Extract the [x, y] coordinate from the center of the cell holding the provided text.  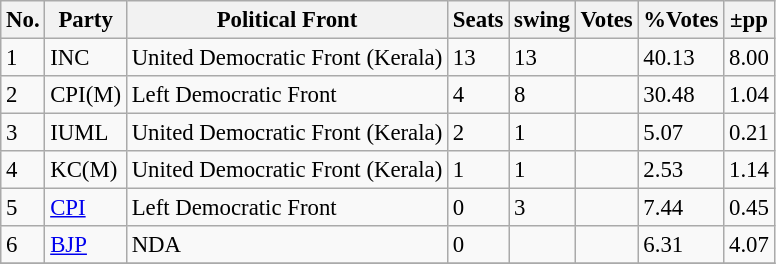
Votes [606, 20]
KC(M) [86, 170]
Party [86, 20]
INC [86, 58]
No. [23, 20]
6 [23, 245]
5.07 [681, 133]
6.31 [681, 245]
Seats [478, 20]
30.48 [681, 95]
Political Front [286, 20]
CPI [86, 208]
4.07 [749, 245]
1.14 [749, 170]
8.00 [749, 58]
7.44 [681, 208]
swing [542, 20]
BJP [86, 245]
0.45 [749, 208]
NDA [286, 245]
IUML [86, 133]
CPI(M) [86, 95]
%Votes [681, 20]
1.04 [749, 95]
0.21 [749, 133]
40.13 [681, 58]
2.53 [681, 170]
5 [23, 208]
±pp [749, 20]
8 [542, 95]
